Identify which cell holds the provided text, then report its [X, Y] central coordinate. 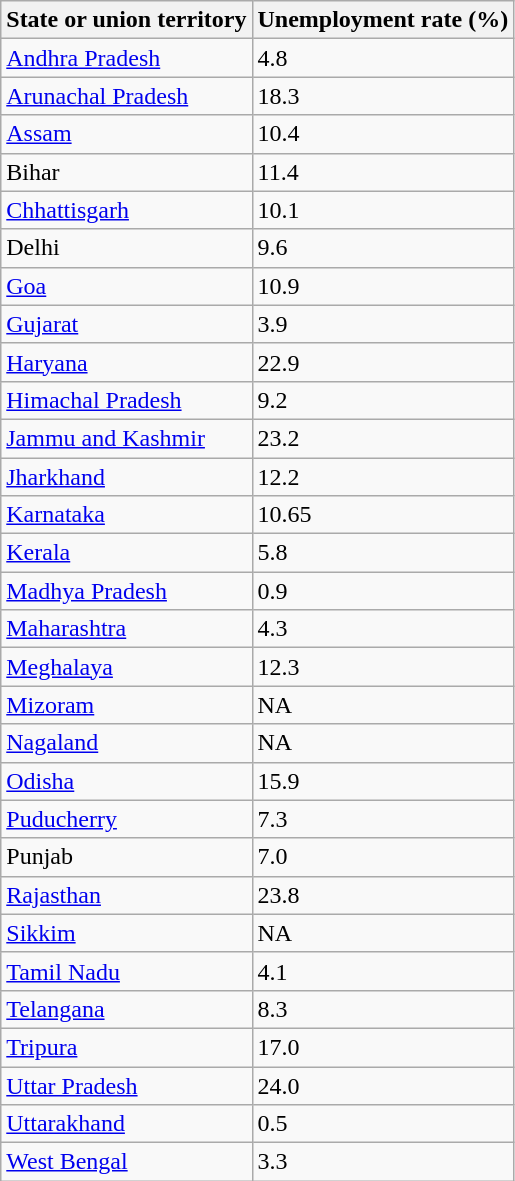
23.2 [383, 438]
Jharkhand [126, 477]
Sikkim [126, 933]
Goa [126, 286]
Bihar [126, 172]
5.8 [383, 553]
Himachal Pradesh [126, 400]
West Bengal [126, 1162]
24.0 [383, 1085]
8.3 [383, 1009]
10.65 [383, 515]
State or union territory [126, 20]
0.9 [383, 591]
Jammu and Kashmir [126, 438]
4.3 [383, 629]
0.5 [383, 1124]
Kerala [126, 553]
Delhi [126, 248]
Andhra Pradesh [126, 58]
Mizoram [126, 705]
Assam [126, 134]
12.3 [383, 667]
3.3 [383, 1162]
22.9 [383, 362]
9.6 [383, 248]
17.0 [383, 1047]
Unemployment rate (%) [383, 20]
15.9 [383, 781]
4.1 [383, 971]
Telangana [126, 1009]
Tripura [126, 1047]
Gujarat [126, 324]
10.4 [383, 134]
9.2 [383, 400]
Uttarakhand [126, 1124]
4.8 [383, 58]
Uttar Pradesh [126, 1085]
Odisha [126, 781]
Nagaland [126, 743]
10.1 [383, 210]
Tamil Nadu [126, 971]
Madhya Pradesh [126, 591]
Karnataka [126, 515]
Rajasthan [126, 895]
Puducherry [126, 819]
Haryana [126, 362]
11.4 [383, 172]
10.9 [383, 286]
7.0 [383, 857]
Punjab [126, 857]
23.8 [383, 895]
Maharashtra [126, 629]
Chhattisgarh [126, 210]
Arunachal Pradesh [126, 96]
3.9 [383, 324]
18.3 [383, 96]
12.2 [383, 477]
7.3 [383, 819]
Meghalaya [126, 667]
